For the text-containing cell, return its midpoint in [X, Y] coordinate format. 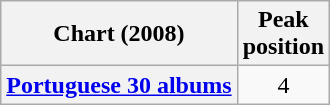
Peakposition [283, 34]
4 [283, 85]
Portuguese 30 albums [119, 85]
Chart (2008) [119, 34]
